Identify which cell holds the provided text, then report its (X, Y) central coordinate. 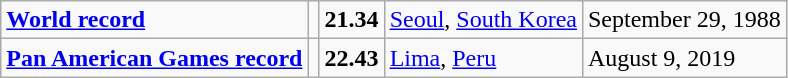
Lima, Peru (483, 58)
World record (154, 20)
Seoul, South Korea (483, 20)
August 9, 2019 (684, 58)
September 29, 1988 (684, 20)
21.34 (352, 20)
Pan American Games record (154, 58)
22.43 (352, 58)
